Output the [X, Y] coordinate of the center of the cell containing the given text.  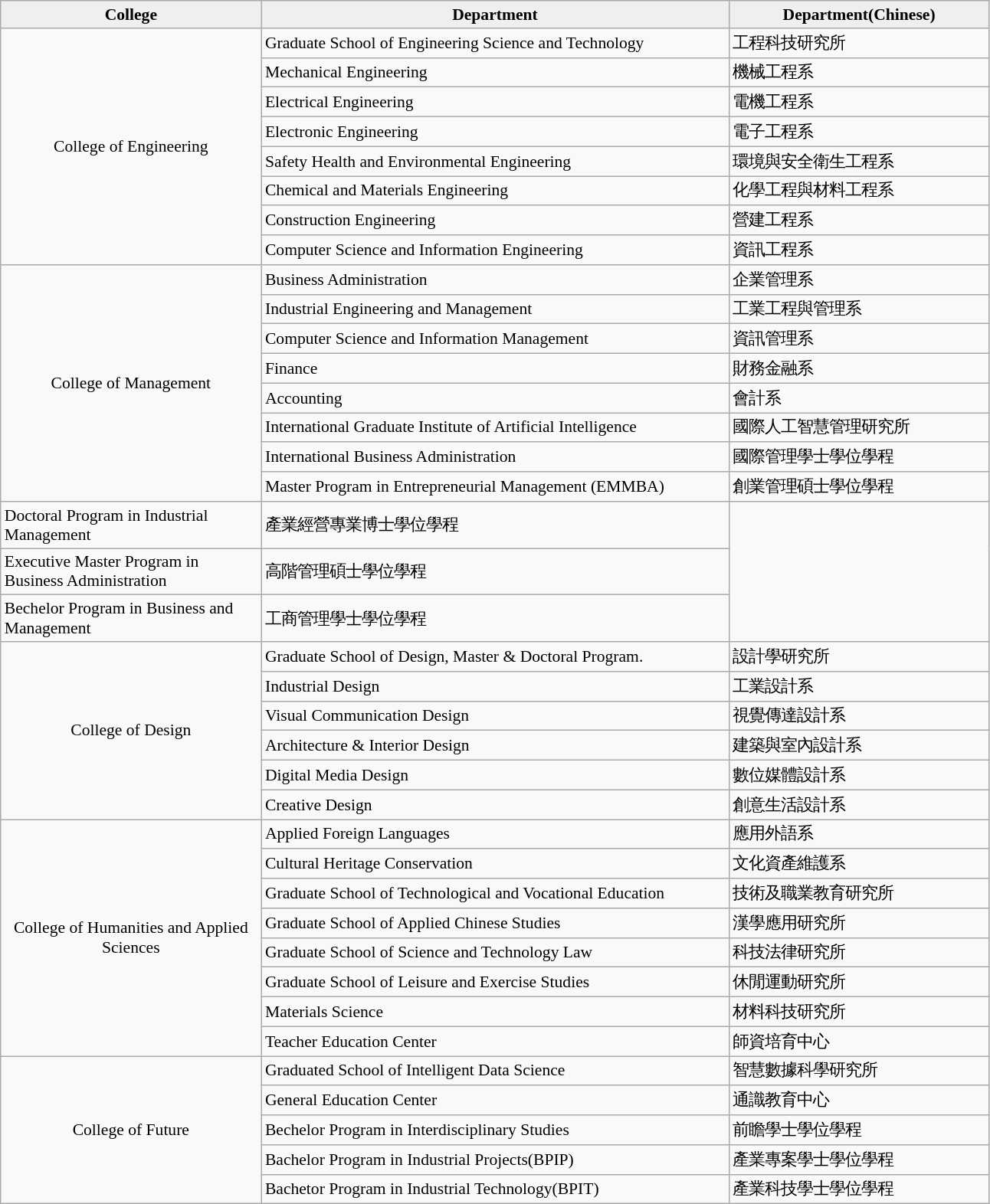
College of Management [131, 383]
Graduate School of Science and Technology Law [495, 953]
Industrial Design [495, 686]
Graduate School of Technological and Vocational Education [495, 893]
工業工程與管理系 [859, 309]
Graduate School of Design, Master & Doctoral Program. [495, 657]
Cultural Heritage Conservation [495, 864]
資訊管理系 [859, 339]
College of Future [131, 1130]
Master Program in Entrepreneurial Management (EMMBA) [495, 487]
College of Design [131, 731]
營建工程系 [859, 221]
Applied Foreign Languages [495, 835]
Electronic Engineering [495, 132]
企業管理系 [859, 280]
Digital Media Design [495, 775]
電子工程系 [859, 132]
產業科技學士學位學程 [859, 1189]
通識教育中心 [859, 1101]
Bachelor Program in Industrial Projects(BPIP) [495, 1160]
電機工程系 [859, 103]
材料科技研究所 [859, 1013]
工商管理學士學位學程 [495, 619]
技術及職業教育研究所 [859, 893]
師資培育中心 [859, 1042]
Creative Design [495, 804]
Department(Chinese) [859, 15]
產業經營專業博士學位學程 [495, 525]
建築與室內設計系 [859, 746]
Accounting [495, 398]
General Education Center [495, 1101]
College [131, 15]
視覺傳達設計系 [859, 715]
International Graduate Institute of Artificial Intelligence [495, 427]
休閒運動研究所 [859, 982]
Doctoral Program in Industrial Management [131, 525]
Mechanical Engineering [495, 72]
環境與安全衛生工程系 [859, 161]
資訊工程系 [859, 250]
Computer Science and Information Management [495, 339]
漢學應用研究所 [859, 924]
Graduate School of Engineering Science and Technology [495, 43]
智慧數據科學研究所 [859, 1071]
College of Humanities and Applied Sciences [131, 937]
文化資產維護系 [859, 864]
工程科技研究所 [859, 43]
高階管理碩士學位學程 [495, 571]
化學工程與材料工程系 [859, 191]
Electrical Engineering [495, 103]
Construction Engineering [495, 221]
Computer Science and Information Engineering [495, 250]
Safety Health and Environmental Engineering [495, 161]
International Business Administration [495, 458]
Finance [495, 369]
Industrial Engineering and Management [495, 309]
工業設計系 [859, 686]
Materials Science [495, 1013]
Bechelor Program in Interdisciplinary Studies [495, 1130]
Teacher Education Center [495, 1042]
財務金融系 [859, 369]
Visual Communication Design [495, 715]
前瞻學士學位學程 [859, 1130]
Graduate School of Leisure and Exercise Studies [495, 982]
會計系 [859, 398]
Department [495, 15]
產業專案學士學位學程 [859, 1160]
Chemical and Materials Engineering [495, 191]
創業管理碩士學位學程 [859, 487]
Business Administration [495, 280]
應用外語系 [859, 835]
Bachetor Program in Industrial Technology(BPIT) [495, 1189]
設計學研究所 [859, 657]
科技法律研究所 [859, 953]
Graduate School of Applied Chinese Studies [495, 924]
機械工程系 [859, 72]
國際人工智慧管理研究所 [859, 427]
College of Engineering [131, 147]
國際管理學士學位學程 [859, 458]
創意生活設計系 [859, 804]
Graduated School of Intelligent Data Science [495, 1071]
數位媒體設計系 [859, 775]
Executive Master Program in Business Administration [131, 571]
Architecture & Interior Design [495, 746]
Bechelor Program in Business and Management [131, 619]
